Capture the cell that displays the provided text and extract its [X, Y] central coordinate. 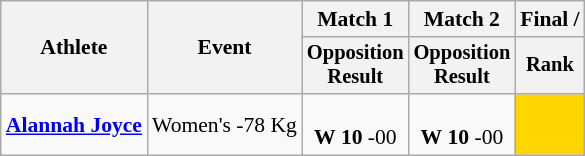
Athlete [74, 48]
Match 1 [356, 19]
Event [224, 48]
Rank [550, 66]
Final / [550, 19]
Match 2 [462, 19]
Alannah Joyce [74, 124]
Women's -78 Kg [224, 124]
